Capture the cell that displays the provided text and extract its [x, y] central coordinate. 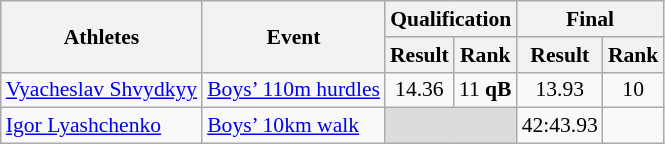
13.93 [560, 90]
Boys’ 10km walk [294, 126]
Athletes [102, 36]
14.36 [420, 90]
Event [294, 36]
Final [590, 19]
Igor Lyashchenko [102, 126]
Vyacheslav Shvydkyy [102, 90]
Boys’ 110m hurdles [294, 90]
Qualification [451, 19]
42:43.93 [560, 126]
10 [634, 90]
11 qB [486, 90]
